For the text-containing cell, return its midpoint in [X, Y] coordinate format. 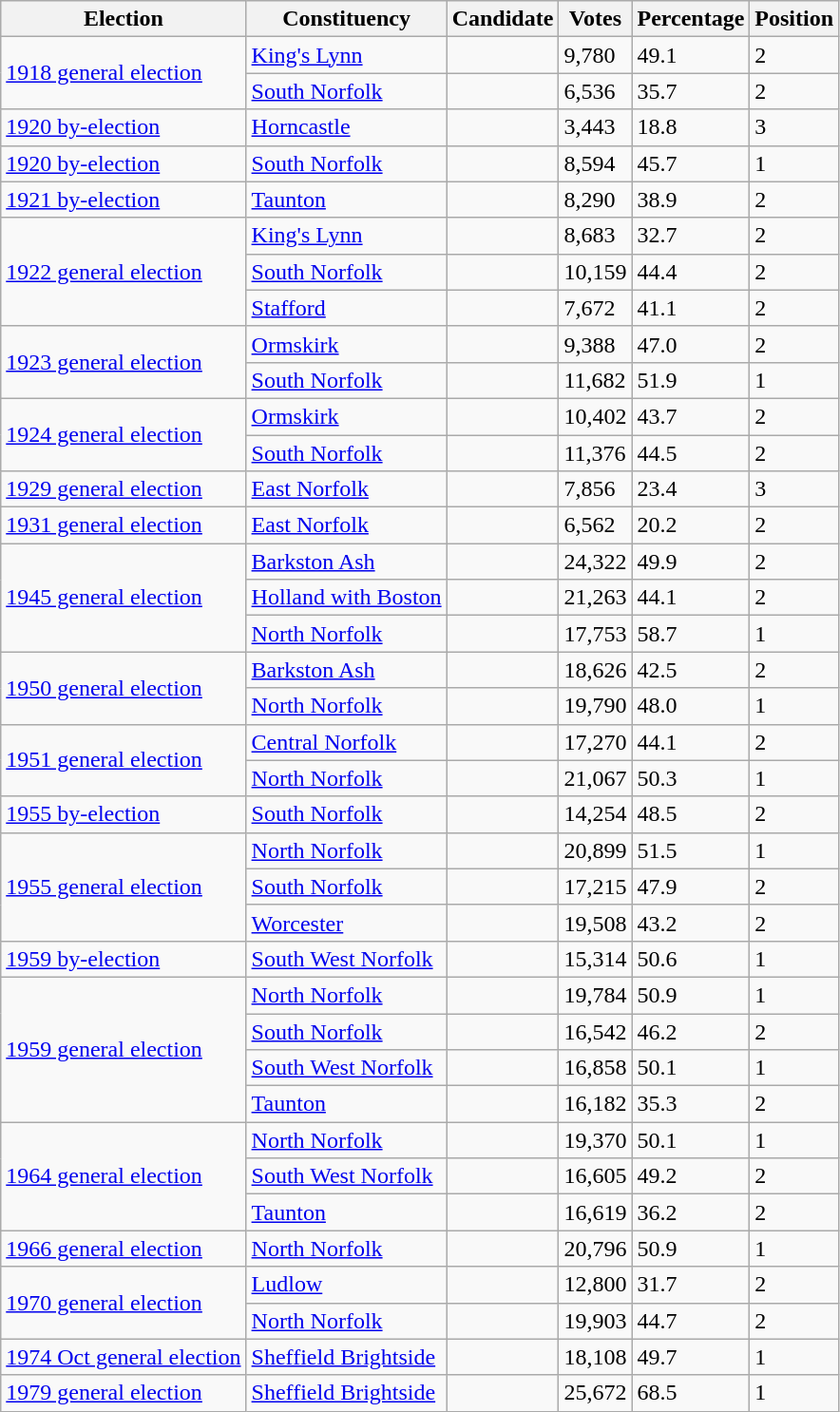
44.5 [691, 453]
44.4 [691, 272]
9,780 [595, 55]
1922 general election [124, 272]
7,856 [595, 489]
18,108 [595, 1357]
1974 Oct general election [124, 1357]
47.9 [691, 887]
44.7 [691, 1321]
16,182 [595, 1104]
Horncastle [346, 127]
18.8 [691, 127]
14,254 [595, 814]
48.5 [691, 814]
16,619 [595, 1212]
41.1 [691, 308]
35.3 [691, 1104]
1918 general election [124, 73]
9,388 [595, 344]
43.7 [691, 416]
1945 general election [124, 598]
11,376 [595, 453]
38.9 [691, 200]
10,402 [595, 416]
Candidate [503, 19]
8,683 [595, 236]
32.7 [691, 236]
17,753 [595, 634]
1959 by-election [124, 959]
Stafford [346, 308]
17,270 [595, 742]
1921 by-election [124, 200]
1955 by-election [124, 814]
Worcester [346, 923]
1964 general election [124, 1176]
Constituency [346, 19]
23.4 [691, 489]
1929 general election [124, 489]
25,672 [595, 1393]
47.0 [691, 344]
7,672 [595, 308]
6,536 [595, 91]
36.2 [691, 1212]
31.7 [691, 1285]
1970 general election [124, 1303]
11,682 [595, 380]
17,215 [595, 887]
Ludlow [346, 1285]
12,800 [595, 1285]
18,626 [595, 670]
19,903 [595, 1321]
16,542 [595, 1031]
50.3 [691, 778]
20,796 [595, 1249]
1924 general election [124, 434]
15,314 [595, 959]
19,508 [595, 923]
1966 general election [124, 1249]
16,858 [595, 1068]
Holland with Boston [346, 598]
1955 general election [124, 887]
24,322 [595, 562]
16,605 [595, 1176]
1951 general election [124, 760]
49.2 [691, 1176]
20.2 [691, 525]
49.9 [691, 562]
35.7 [691, 91]
1979 general election [124, 1393]
6,562 [595, 525]
Central Norfolk [346, 742]
Percentage [691, 19]
19,784 [595, 995]
8,594 [595, 163]
49.1 [691, 55]
58.7 [691, 634]
51.9 [691, 380]
1931 general election [124, 525]
1923 general election [124, 362]
10,159 [595, 272]
49.7 [691, 1357]
45.7 [691, 163]
68.5 [691, 1393]
50.6 [691, 959]
21,263 [595, 598]
19,370 [595, 1140]
46.2 [691, 1031]
21,067 [595, 778]
Position [794, 19]
48.0 [691, 706]
1950 general election [124, 688]
1959 general election [124, 1049]
Election [124, 19]
20,899 [595, 850]
19,790 [595, 706]
Votes [595, 19]
8,290 [595, 200]
43.2 [691, 923]
3,443 [595, 127]
51.5 [691, 850]
42.5 [691, 670]
